From the cell containing the given text, extract its center point as (x, y) coordinate. 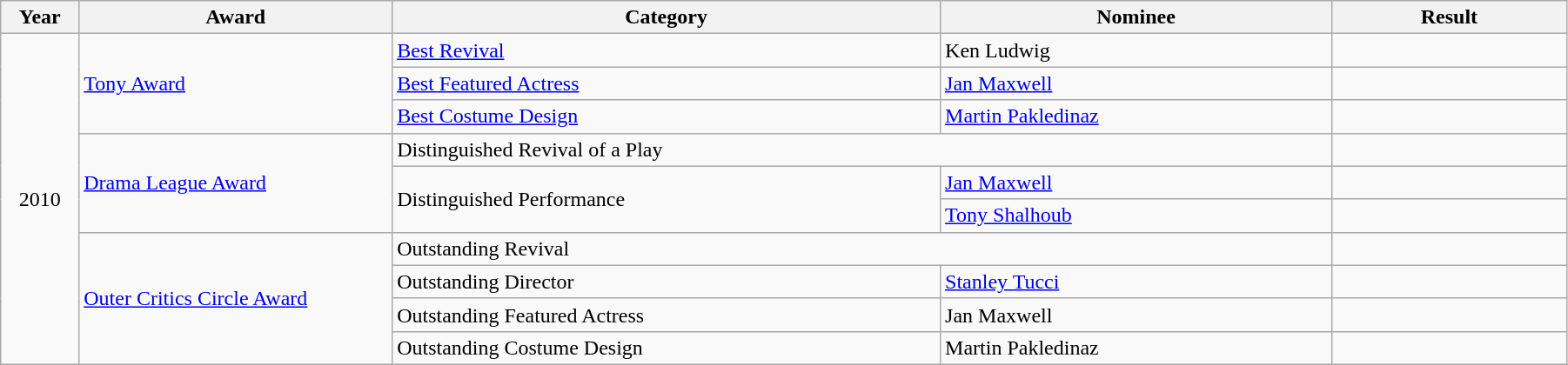
Outstanding Featured Actress (667, 315)
Distinguished Performance (667, 199)
Drama League Award (236, 182)
Best Featured Actress (667, 83)
Outstanding Costume Design (667, 348)
Best Costume Design (667, 116)
Award (236, 17)
Nominee (1136, 17)
Result (1449, 17)
Best Revival (667, 50)
Stanley Tucci (1136, 282)
Tony Award (236, 83)
Distinguished Revival of a Play (862, 149)
Ken Ludwig (1136, 50)
2010 (40, 200)
Outstanding Director (667, 282)
Category (667, 17)
Outer Critics Circle Award (236, 298)
Tony Shalhoub (1136, 216)
Year (40, 17)
Outstanding Revival (862, 249)
